Identify which cell holds the provided text, then report its [x, y] central coordinate. 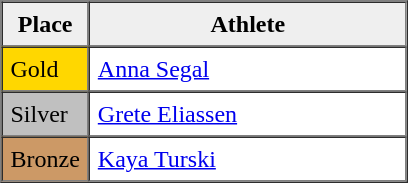
Grete Eliassen [248, 114]
Place [46, 24]
Silver [46, 114]
Bronze [46, 158]
Gold [46, 68]
Anna Segal [248, 68]
Kaya Turski [248, 158]
Athlete [248, 24]
